Pinpoint the cell where the given text exists, returning its (x, y) midpoint coordinate. 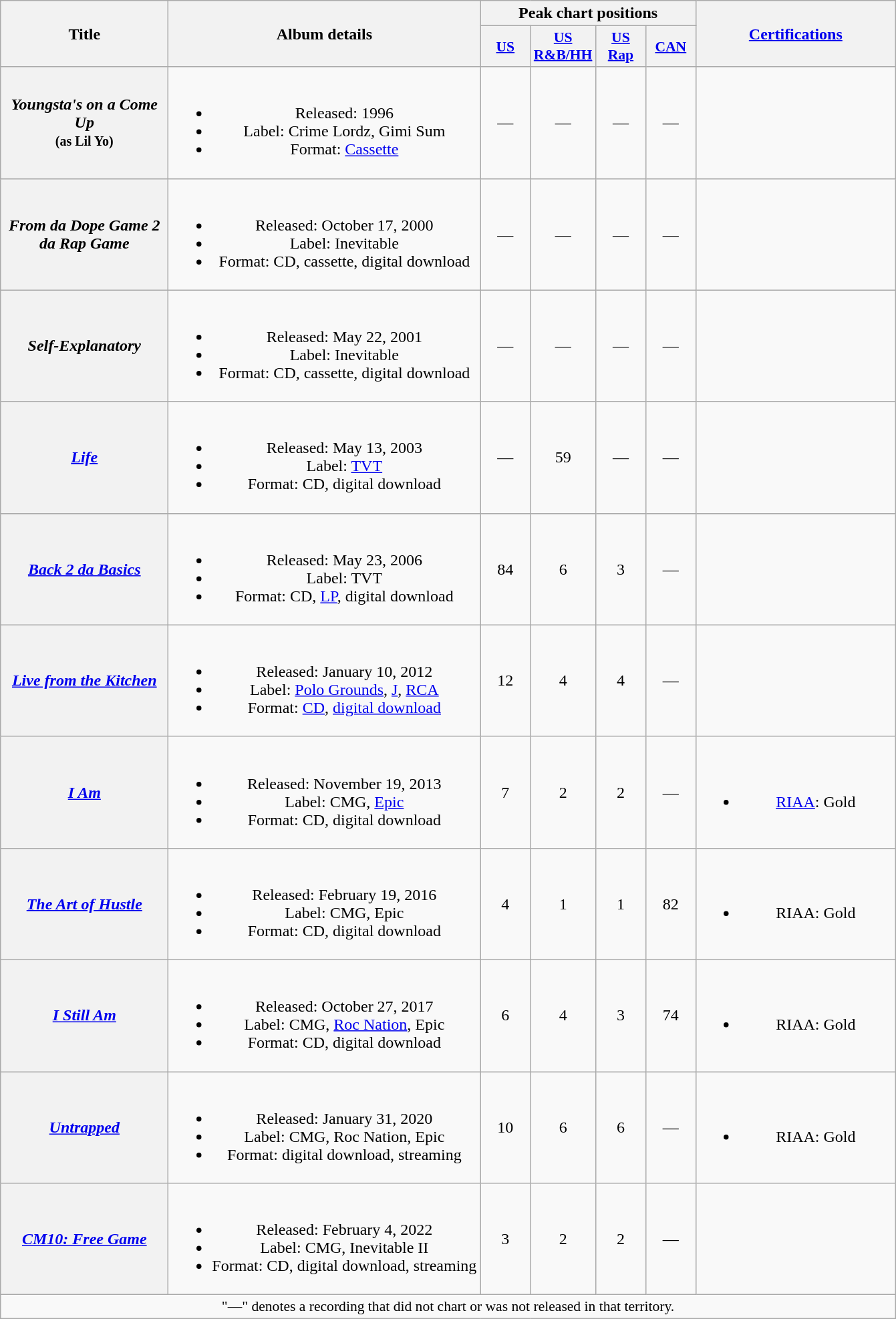
Released: 1996Label: Crime Lordz, Gimi SumFormat: Cassette (325, 123)
USR&B/HH (563, 47)
I Still Am (84, 1016)
Album details (325, 33)
12 (505, 680)
84 (505, 569)
Live from the Kitchen (84, 680)
Released: May 13, 2003Label: TVTFormat: CD, digital download (325, 457)
Released: January 31, 2020Label: CMG, Roc Nation, EpicFormat: digital download, streaming (325, 1128)
US (505, 47)
Released: February 19, 2016Label: CMG, EpicFormat: CD, digital download (325, 903)
USRap (620, 47)
7 (505, 792)
I Am (84, 792)
Title (84, 33)
Released: February 4, 2022Label: CMG, Inevitable IIFormat: CD, digital download, streaming (325, 1239)
Peak chart positions (588, 13)
74 (671, 1016)
Released: May 23, 2006Label: TVTFormat: CD, LP, digital download (325, 569)
From da Dope Game 2 da Rap Game (84, 234)
59 (563, 457)
Released: May 22, 2001Label: InevitableFormat: CD, cassette, digital download (325, 346)
Life (84, 457)
Released: January 10, 2012Label: Polo Grounds, J, RCAFormat: CD, digital download (325, 680)
82 (671, 903)
Back 2 da Basics (84, 569)
Certifications (795, 33)
10 (505, 1128)
"—" denotes a recording that did not chart or was not released in that territory. (448, 1307)
Youngsta's on a Come Up(as Lil Yo) (84, 123)
Released: November 19, 2013Label: CMG, EpicFormat: CD, digital download (325, 792)
Self-Explanatory (84, 346)
Released: October 17, 2000Label: InevitableFormat: CD, cassette, digital download (325, 234)
Released: October 27, 2017Label: CMG, Roc Nation, EpicFormat: CD, digital download (325, 1016)
The Art of Hustle (84, 903)
Untrapped (84, 1128)
CM10: Free Game (84, 1239)
CAN (671, 47)
